From the cell containing the given text, extract its center point as [X, Y] coordinate. 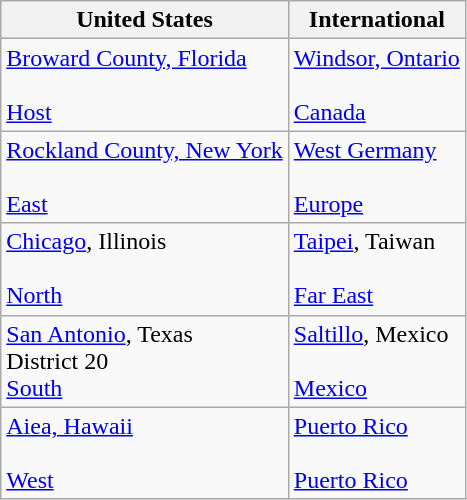
Saltillo, MexicoMexico [376, 361]
Taipei, TaiwanFar East [376, 269]
Chicago, IllinoisNorth [145, 269]
San Antonio, TexasDistrict 20South [145, 361]
West GermanyEurope [376, 177]
Aiea, HawaiiWest [145, 453]
Windsor, OntarioCanada [376, 85]
International [376, 20]
Rockland County, New YorkEast [145, 177]
United States [145, 20]
Puerto RicoPuerto Rico [376, 453]
Broward County, FloridaHost [145, 85]
